Return (X, Y) of the center of cell containing provided text 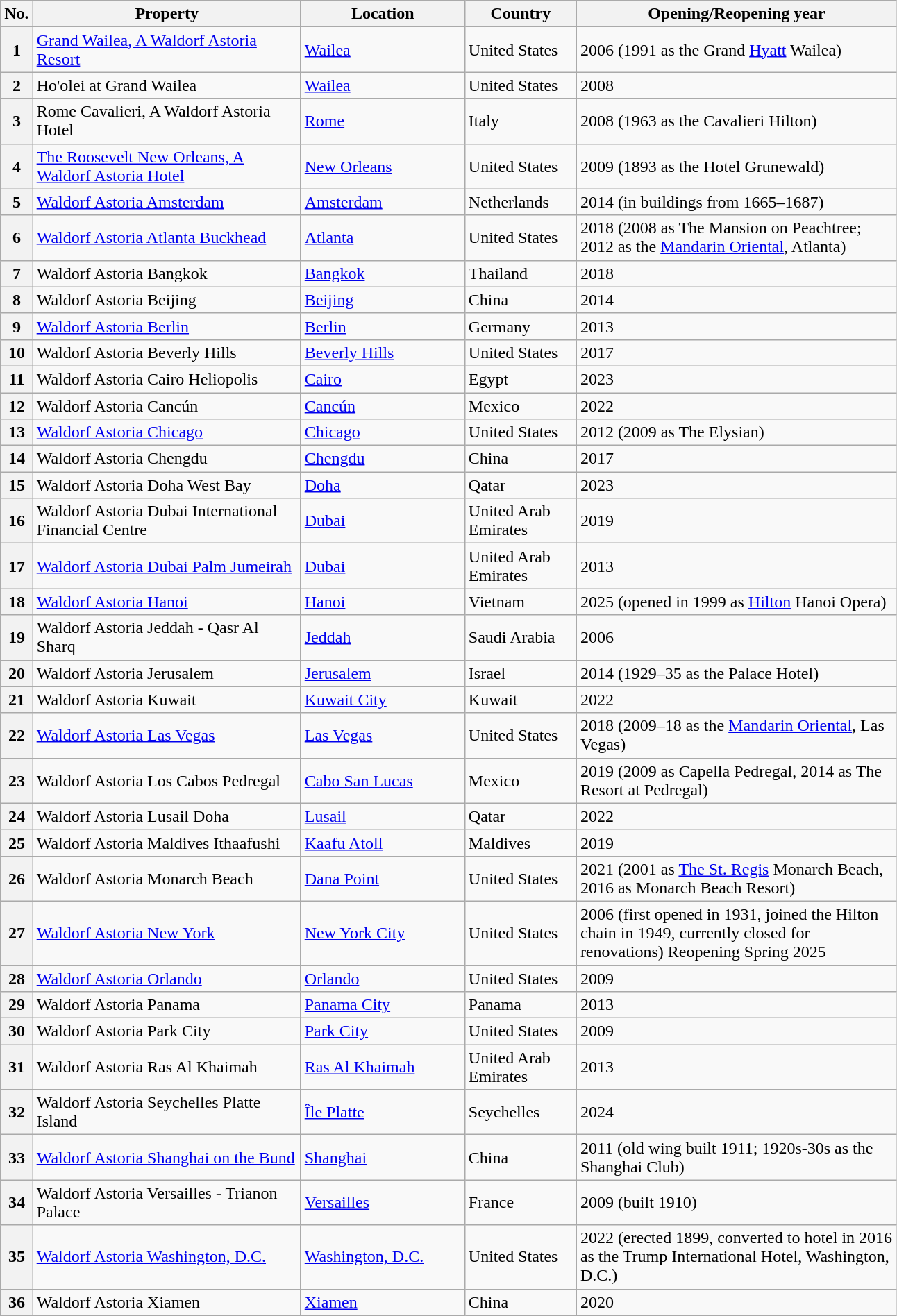
Waldorf Astoria Park City (167, 1031)
Waldorf Astoria Jeddah - Qasr Al Sharq (167, 637)
Jerusalem (383, 673)
Waldorf Astoria Panama (167, 1005)
Shanghai (383, 1158)
Kuwait City (383, 700)
Dana Point (383, 879)
2014 (in buildings from 1665–1687) (736, 202)
12 (17, 406)
2008 (1963 as the Cavalieri Hilton) (736, 121)
New York City (383, 933)
23 (17, 780)
Waldorf Astoria Los Cabos Pedregal (167, 780)
Waldorf Astoria Dubai Palm Jumeirah (167, 566)
Waldorf Astoria Las Vegas (167, 736)
Berlin (383, 326)
2021 (2001 as The St. Regis Monarch Beach, 2016 as Monarch Beach Resort) (736, 879)
Cabo San Lucas (383, 780)
36 (17, 1302)
Waldorf Astoria Beijing (167, 300)
Amsterdam (383, 202)
Saudi Arabia (521, 637)
11 (17, 379)
2006 (1991 as the Grand Hyatt Wailea) (736, 50)
Xiamen (383, 1302)
26 (17, 879)
Orlando (383, 978)
Waldorf Astoria Monarch Beach (167, 879)
Waldorf Astoria Xiamen (167, 1302)
8 (17, 300)
Park City (383, 1031)
Beverly Hills (383, 353)
2020 (736, 1302)
Waldorf Astoria Chengdu (167, 459)
Egypt (521, 379)
Ho'olei at Grand Wailea (167, 85)
20 (17, 673)
Waldorf Astoria Amsterdam (167, 202)
Seychelles (521, 1112)
5 (17, 202)
Country (521, 14)
Lusail (383, 816)
Ras Al Khaimah (383, 1068)
Waldorf Astoria Atlanta Buckhead (167, 237)
Doha (383, 485)
27 (17, 933)
Waldorf Astoria Doha West Bay (167, 485)
Waldorf Astoria Shanghai on the Bund (167, 1158)
10 (17, 353)
29 (17, 1005)
Chicago (383, 432)
New Orleans (383, 167)
Rome (383, 121)
Germany (521, 326)
24 (17, 816)
13 (17, 432)
15 (17, 485)
Kuwait (521, 700)
Cairo (383, 379)
Thailand (521, 273)
Waldorf Astoria Seychelles Platte Island (167, 1112)
35 (17, 1257)
2018 (2008 as The Mansion on Peachtree; 2012 as the Mandarin Oriental, Atlanta) (736, 237)
4 (17, 167)
28 (17, 978)
34 (17, 1202)
Waldorf Astoria Lusail Doha (167, 816)
2018 (2009–18 as the Mandarin Oriental, Las Vegas) (736, 736)
2012 (2009 as The Elysian) (736, 432)
Washington, D.C. (383, 1257)
9 (17, 326)
2009 (built 1910) (736, 1202)
14 (17, 459)
21 (17, 700)
31 (17, 1068)
Las Vegas (383, 736)
The Roosevelt New Orleans, A Waldorf Astoria Hotel (167, 167)
1 (17, 50)
2008 (736, 85)
Waldorf Astoria Washington, D.C. (167, 1257)
18 (17, 602)
Maldives (521, 843)
No. (17, 14)
Jeddah (383, 637)
25 (17, 843)
Versailles (383, 1202)
Atlanta (383, 237)
Chengdu (383, 459)
Grand Wailea, A Waldorf Astoria Resort (167, 50)
Beijing (383, 300)
Waldorf Astoria Bangkok (167, 273)
7 (17, 273)
Hanoi (383, 602)
Bangkok (383, 273)
Waldorf Astoria Kuwait (167, 700)
Netherlands (521, 202)
Kaafu Atoll (383, 843)
Waldorf Astoria Hanoi (167, 602)
2014 (736, 300)
Vietnam (521, 602)
Waldorf Astoria Chicago (167, 432)
17 (17, 566)
Opening/Reopening year (736, 14)
2006 (736, 637)
2006 (first opened in 1931, joined the Hilton chain in 1949, currently closed for renovations) Reopening Spring 2025 (736, 933)
Location (383, 14)
16 (17, 521)
Waldorf Astoria New York (167, 933)
Waldorf Astoria Berlin (167, 326)
Waldorf Astoria Cairo Heliopolis (167, 379)
Waldorf Astoria Beverly Hills (167, 353)
Waldorf Astoria Maldives Ithaafushi (167, 843)
2022 (erected 1899, converted to hotel in 2016 as the Trump International Hotel, Washington, D.C.) (736, 1257)
Waldorf Astoria Ras Al Khaimah (167, 1068)
22 (17, 736)
2024 (736, 1112)
Île Platte (383, 1112)
Israel (521, 673)
Cancún (383, 406)
2009 (1893 as the Hotel Grunewald) (736, 167)
Italy (521, 121)
Panama City (383, 1005)
Waldorf Astoria Orlando (167, 978)
30 (17, 1031)
2011 (old wing built 1911; 1920s-30s as the Shanghai Club) (736, 1158)
19 (17, 637)
Property (167, 14)
2 (17, 85)
Waldorf Astoria Versailles - Trianon Palace (167, 1202)
Waldorf Astoria Cancún (167, 406)
32 (17, 1112)
2014 (1929–35 as the Palace Hotel) (736, 673)
Panama (521, 1005)
France (521, 1202)
2019 (2009 as Capella Pedregal, 2014 as The Resort at Pedregal) (736, 780)
Rome Cavalieri, A Waldorf Astoria Hotel (167, 121)
33 (17, 1158)
2025 (opened in 1999 as Hilton Hanoi Opera) (736, 602)
3 (17, 121)
Waldorf Astoria Dubai International Financial Centre (167, 521)
6 (17, 237)
2018 (736, 273)
Waldorf Astoria Jerusalem (167, 673)
